Determine the [X, Y] coordinate at the center of the cell enclosing the given text.  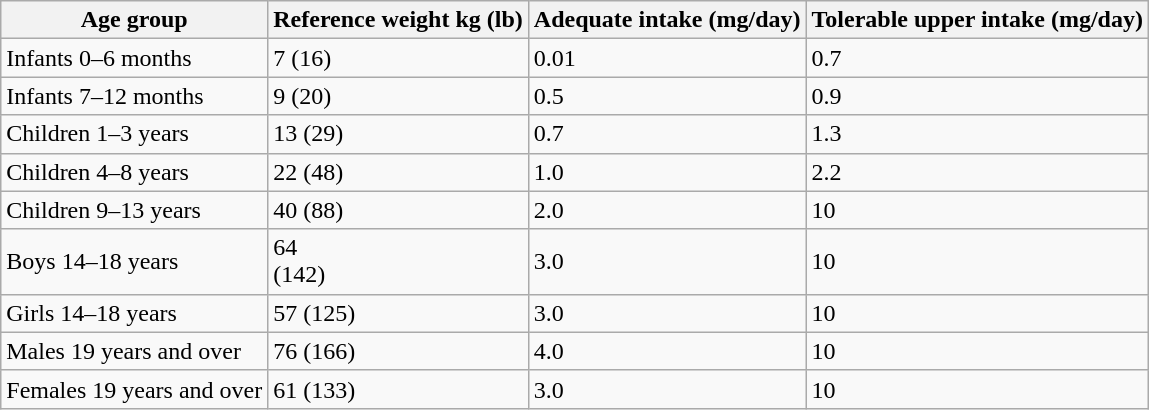
Children 9–13 years [134, 210]
Tolerable upper intake (mg/day) [977, 20]
57 (125) [398, 313]
9 (20) [398, 96]
61 (133) [398, 389]
13 (29) [398, 134]
Children 1–3 years [134, 134]
Females 19 years and over [134, 389]
Age group [134, 20]
2.0 [667, 210]
0.5 [667, 96]
Adequate intake (mg/day) [667, 20]
Boys 14–18 years [134, 262]
1.0 [667, 172]
0.01 [667, 58]
0.9 [977, 96]
22 (48) [398, 172]
7 (16) [398, 58]
4.0 [667, 351]
40 (88) [398, 210]
64(142) [398, 262]
Males 19 years and over [134, 351]
Children 4–8 years [134, 172]
2.2 [977, 172]
Reference weight kg (lb) [398, 20]
1.3 [977, 134]
Girls 14–18 years [134, 313]
Infants 0–6 months [134, 58]
Infants 7–12 months [134, 96]
76 (166) [398, 351]
